For the text-containing cell, return its midpoint in [X, Y] coordinate format. 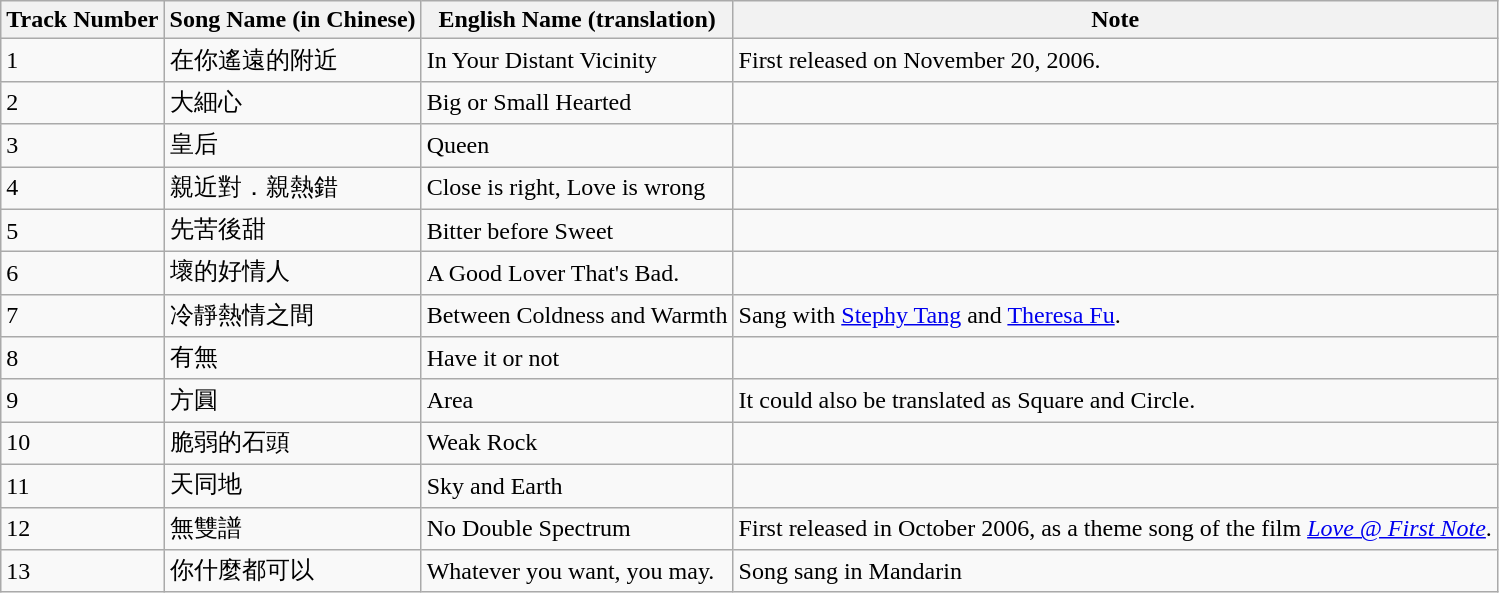
13 [82, 572]
皇后 [292, 146]
Sky and Earth [577, 486]
Weak Rock [577, 444]
8 [82, 358]
3 [82, 146]
Close is right, Love is wrong [577, 188]
先苦後甜 [292, 230]
Track Number [82, 20]
9 [82, 400]
天同地 [292, 486]
5 [82, 230]
10 [82, 444]
7 [82, 316]
It could also be translated as Square and Circle. [1115, 400]
Sang with Stephy Tang and Theresa Fu. [1115, 316]
No Double Spectrum [577, 528]
壞的好情人 [292, 274]
First released on November 20, 2006. [1115, 60]
In Your Distant Vicinity [577, 60]
Have it or not [577, 358]
脆弱的石頭 [292, 444]
有無 [292, 358]
你什麼都可以 [292, 572]
Note [1115, 20]
2 [82, 102]
Song sang in Mandarin [1115, 572]
1 [82, 60]
無雙譜 [292, 528]
6 [82, 274]
English Name (translation) [577, 20]
Bitter before Sweet [577, 230]
Queen [577, 146]
Whatever you want, you may. [577, 572]
親近對．親熱錯 [292, 188]
Song Name (in Chinese) [292, 20]
Between Coldness and Warmth [577, 316]
4 [82, 188]
11 [82, 486]
A Good Lover That's Bad. [577, 274]
12 [82, 528]
First released in October 2006, as a theme song of the film Love @ First Note. [1115, 528]
Big or Small Hearted [577, 102]
Area [577, 400]
大細心 [292, 102]
在你遙遠的附近 [292, 60]
方圓 [292, 400]
冷靜熱情之間 [292, 316]
